For the text-containing cell, return its midpoint in [X, Y] coordinate format. 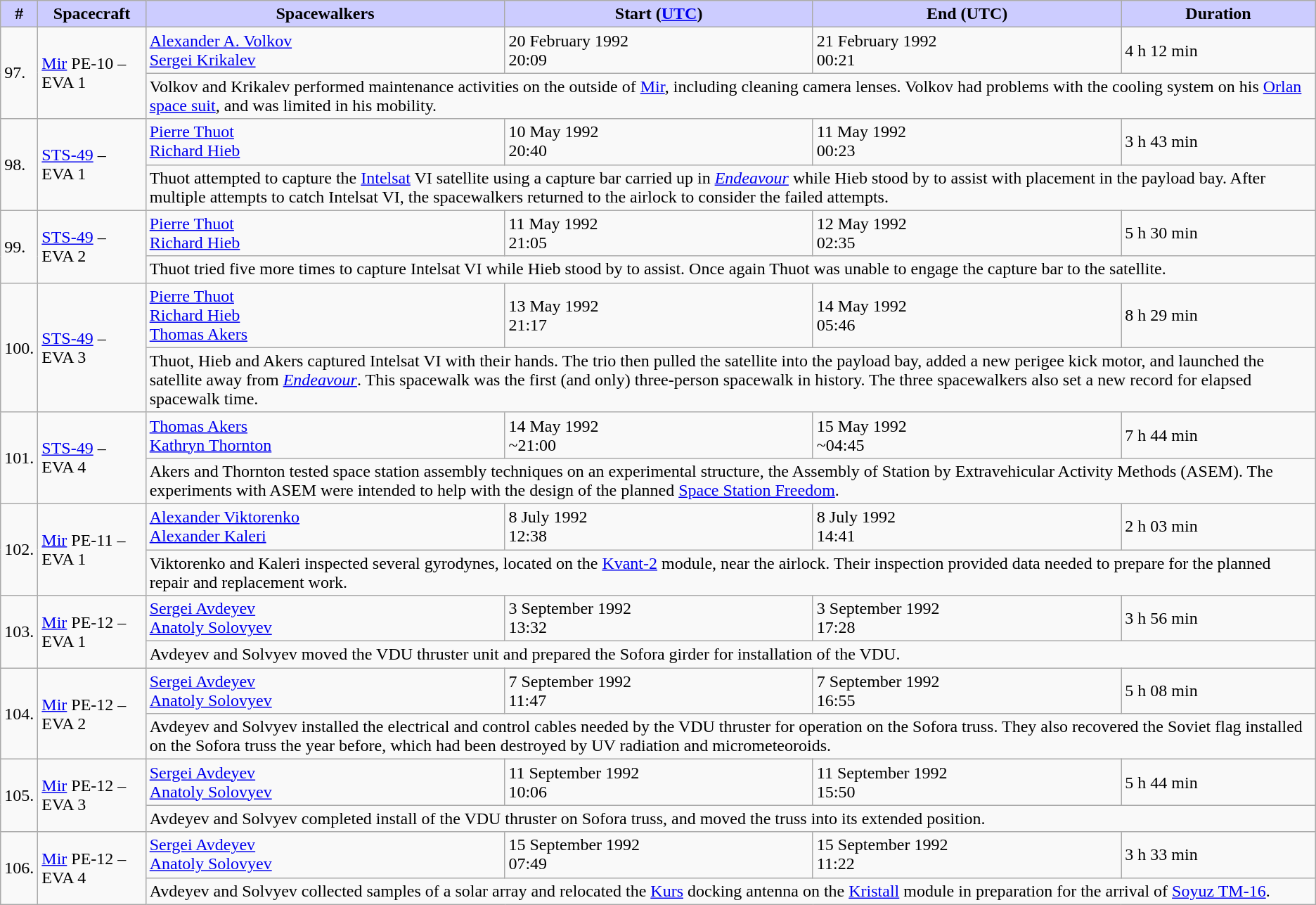
5 h 30 min [1218, 233]
Avdeyev and Solvyev completed install of the VDU thruster on Sofora truss, and moved the truss into its extended position. [730, 819]
104. [20, 714]
8 July 199214:41 [967, 526]
Pierre Thuot Richard Hieb Thomas Akers [325, 315]
Thomas Akers Kathryn Thornton [325, 435]
14 May 1992~21:00 [659, 435]
STS-49 – EVA 2 [91, 246]
2 h 03 min [1218, 526]
3 h 33 min [1218, 855]
14 May 199205:46 [967, 315]
97. [20, 73]
3 h 56 min [1218, 619]
Alexander A. Volkov Sergei Krikalev [325, 51]
Spacecraft [91, 14]
Duration [1218, 14]
STS-49 – EVA 4 [91, 458]
Mir PE-12 – EVA 4 [91, 868]
Spacewalkers [325, 14]
# [20, 14]
98. [20, 165]
Avdeyev and Solvyev moved the VDU thruster unit and prepared the Sofora girder for installation of the VDU. [730, 655]
8 July 199212:38 [659, 526]
21 February 199200:21 [967, 51]
12 May 199202:35 [967, 233]
Mir PE-10 – EVA 1 [91, 73]
10 May 199220:40 [659, 142]
20 February 199220:09 [659, 51]
15 May 1992~04:45 [967, 435]
15 September 199207:49 [659, 855]
11 May 199200:23 [967, 142]
Start (UTC) [659, 14]
5 h 08 min [1218, 691]
103. [20, 631]
13 May 199221:17 [659, 315]
4 h 12 min [1218, 51]
Mir PE-12 – EVA 3 [91, 796]
Alexander Viktorenko Alexander Kaleri [325, 526]
8 h 29 min [1218, 315]
3 h 43 min [1218, 142]
15 September 199211:22 [967, 855]
99. [20, 246]
Mir PE-11 – EVA 1 [91, 549]
105. [20, 796]
7 September 199211:47 [659, 691]
101. [20, 458]
7 h 44 min [1218, 435]
STS-49 – EVA 1 [91, 165]
3 September 199217:28 [967, 619]
3 September 199213:32 [659, 619]
7 September 199216:55 [967, 691]
Mir PE-12 – EVA 2 [91, 714]
11 May 199221:05 [659, 233]
11 September 199215:50 [967, 782]
100. [20, 347]
106. [20, 868]
5 h 44 min [1218, 782]
Mir PE-12 – EVA 1 [91, 631]
End (UTC) [967, 14]
102. [20, 549]
11 September 199210:06 [659, 782]
STS-49 – EVA 3 [91, 347]
